For the text-containing cell, return its midpoint in [x, y] coordinate format. 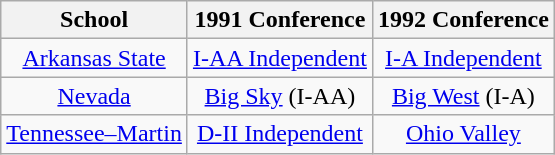
Tennessee–Martin [94, 134]
1992 Conference [463, 20]
Big West (I-A) [463, 96]
1991 Conference [280, 20]
I-AA Independent [280, 58]
Nevada [94, 96]
Arkansas State [94, 58]
School [94, 20]
I-A Independent [463, 58]
Ohio Valley [463, 134]
Big Sky (I-AA) [280, 96]
D-II Independent [280, 134]
